Pinpoint the cell where the given text exists, returning its (X, Y) midpoint coordinate. 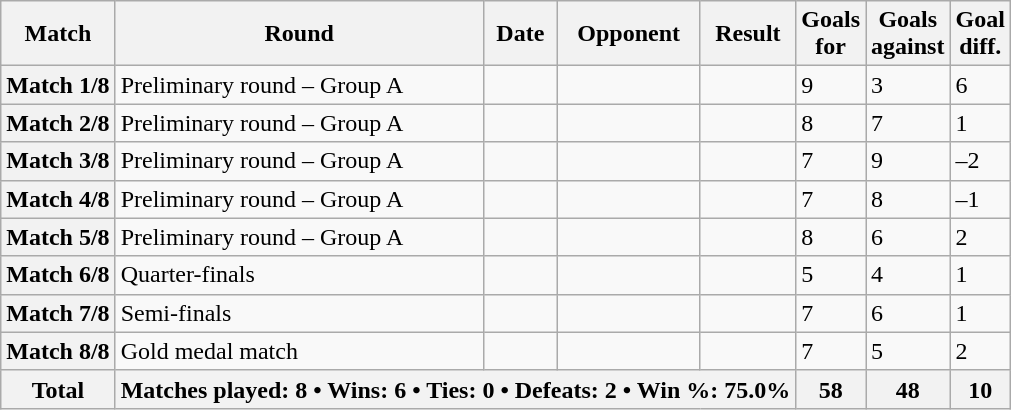
Semi-finals (299, 313)
Gold medal match (299, 351)
Goalsagainst (908, 34)
Match 8/8 (58, 351)
–2 (980, 161)
Match 3/8 (58, 161)
Total (58, 389)
48 (908, 389)
Match 5/8 (58, 237)
Date (520, 34)
Opponent (628, 34)
4 (908, 275)
Goalsfor (831, 34)
Match (58, 34)
58 (831, 389)
Match 1/8 (58, 85)
Match 2/8 (58, 123)
Match 4/8 (58, 199)
–1 (980, 199)
Quarter-finals (299, 275)
Match 7/8 (58, 313)
10 (980, 389)
3 (908, 85)
Round (299, 34)
Matches played: 8 • Wins: 6 • Ties: 0 • Defeats: 2 • Win %: 75.0% (456, 389)
Goaldiff. (980, 34)
Result (748, 34)
Match 6/8 (58, 275)
